Pinpoint the cell where the given text exists, returning its [X, Y] midpoint coordinate. 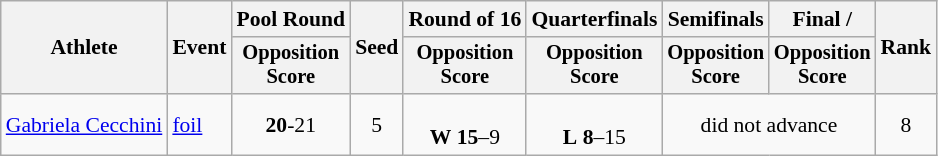
Pool Round [290, 19]
8 [906, 124]
Athlete [84, 48]
foil [199, 124]
Gabriela Cecchini [84, 124]
20-21 [290, 124]
did not advance [768, 124]
5 [376, 124]
Event [199, 48]
W 15–9 [464, 124]
Rank [906, 48]
Seed [376, 48]
Quarterfinals [594, 19]
L 8–15 [594, 124]
Semifinals [716, 19]
Final / [822, 19]
Round of 16 [464, 19]
